From the cell containing the given text, extract its center point as [X, Y] coordinate. 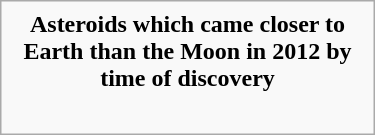
Asteroids which came closer to Earth than the Moon in 2012 by time of discovery [187, 51]
